From the cell containing the given text, extract its center point as (X, Y) coordinate. 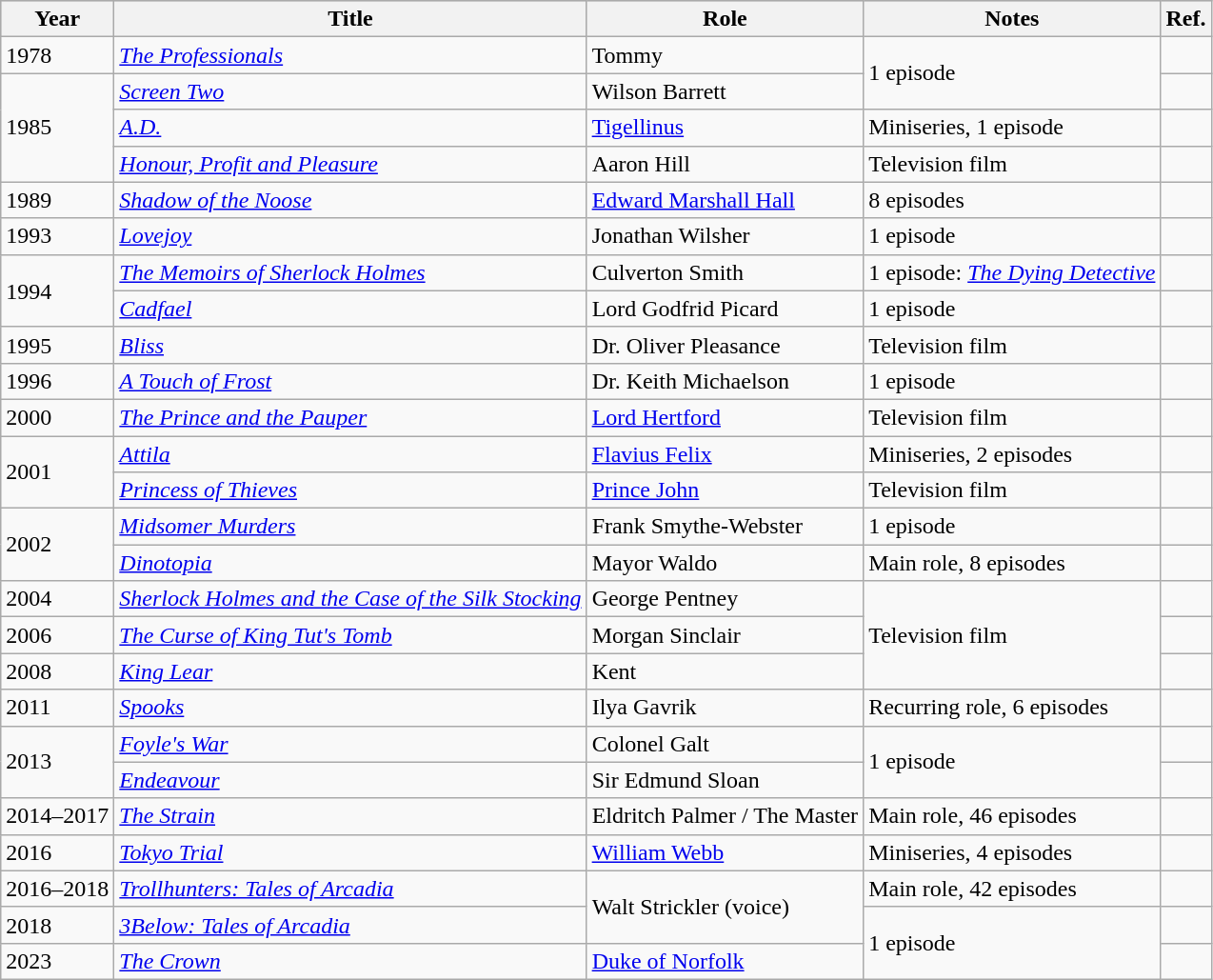
3Below: Tales of Arcadia (350, 925)
Flavius Felix (726, 454)
Year (57, 19)
The Strain (350, 816)
Kent (726, 671)
The Memoirs of Sherlock Holmes (350, 272)
Aaron Hill (726, 164)
Tigellinus (726, 128)
King Lear (350, 671)
The Curse of King Tut's Tomb (350, 635)
2001 (57, 472)
Endeavour (350, 780)
Jonathan Wilsher (726, 236)
Honour, Profit and Pleasure (350, 164)
The Prince and the Pauper (350, 417)
Walt Strickler (voice) (726, 907)
Sir Edmund Sloan (726, 780)
1996 (57, 381)
2002 (57, 545)
Mayor Waldo (726, 563)
1978 (57, 55)
2014–2017 (57, 816)
Miniseries, 2 episodes (1012, 454)
Ilya Gavrik (726, 708)
2013 (57, 762)
Tokyo Trial (350, 852)
Dr. Keith Michaelson (726, 381)
Colonel Galt (726, 744)
Midsomer Murders (350, 527)
Notes (1012, 19)
Culverton Smith (726, 272)
8 episodes (1012, 200)
1995 (57, 345)
Spooks (350, 708)
2000 (57, 417)
2023 (57, 961)
Miniseries, 4 episodes (1012, 852)
Princess of Thieves (350, 490)
Screen Two (350, 91)
Lord Godfrid Picard (726, 309)
Morgan Sinclair (726, 635)
Sherlock Holmes and the Case of the Silk Stocking (350, 599)
George Pentney (726, 599)
Lord Hertford (726, 417)
Cadfael (350, 309)
William Webb (726, 852)
The Crown (350, 961)
Dinotopia (350, 563)
2011 (57, 708)
Duke of Norfolk (726, 961)
Frank Smythe-Webster (726, 527)
1 episode: The Dying Detective (1012, 272)
A Touch of Frost (350, 381)
1985 (57, 128)
Prince John (726, 490)
Attila (350, 454)
Shadow of the Noose (350, 200)
Edward Marshall Hall (726, 200)
A.D. (350, 128)
Recurring role, 6 episodes (1012, 708)
Dr. Oliver Pleasance (726, 345)
Role (726, 19)
The Professionals (350, 55)
2006 (57, 635)
Main role, 8 episodes (1012, 563)
Miniseries, 1 episode (1012, 128)
Ref. (1186, 19)
2008 (57, 671)
Bliss (350, 345)
1989 (57, 200)
Lovejoy (350, 236)
2004 (57, 599)
Title (350, 19)
Main role, 46 episodes (1012, 816)
Eldritch Palmer / The Master (726, 816)
2016–2018 (57, 889)
1993 (57, 236)
Tommy (726, 55)
1994 (57, 290)
Wilson Barrett (726, 91)
2016 (57, 852)
Trollhunters: Tales of Arcadia (350, 889)
Main role, 42 episodes (1012, 889)
2018 (57, 925)
Foyle's War (350, 744)
